Capture the cell that displays the provided text and extract its (x, y) central coordinate. 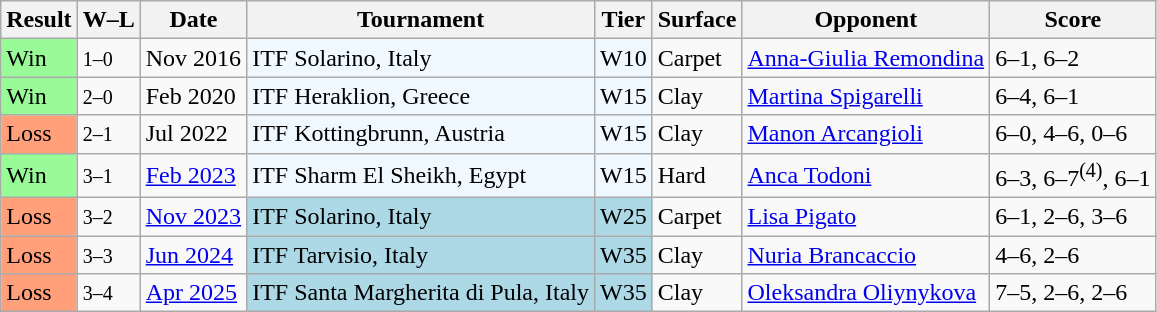
Hard (697, 176)
ITF Heraklion, Greece (421, 96)
Tournament (421, 20)
W10 (624, 58)
6–1, 6–2 (1073, 58)
Feb 2023 (193, 176)
Tier (624, 20)
Martina Spigarelli (866, 96)
Anna-Giulia Remondina (866, 58)
7–5, 2–6, 2–6 (1073, 293)
Jun 2024 (193, 255)
Manon Arcangioli (866, 134)
6–4, 6–1 (1073, 96)
ITF Kottingbrunn, Austria (421, 134)
ITF Santa Margherita di Pula, Italy (421, 293)
Jul 2022 (193, 134)
Surface (697, 20)
ITF Sharm El Sheikh, Egypt (421, 176)
Feb 2020 (193, 96)
Result (39, 20)
3–2 (108, 217)
3–3 (108, 255)
Oleksandra Oliynykova (866, 293)
2–1 (108, 134)
Nov 2023 (193, 217)
3–1 (108, 176)
Lisa Pigato (866, 217)
6–1, 2–6, 3–6 (1073, 217)
Apr 2025 (193, 293)
6–0, 4–6, 0–6 (1073, 134)
2–0 (108, 96)
Opponent (866, 20)
Nov 2016 (193, 58)
4–6, 2–6 (1073, 255)
1–0 (108, 58)
Anca Todoni (866, 176)
W–L (108, 20)
Nuria Brancaccio (866, 255)
W25 (624, 217)
3–4 (108, 293)
Date (193, 20)
Score (1073, 20)
ITF Tarvisio, Italy (421, 255)
6–3, 6–7(4), 6–1 (1073, 176)
